Detect which cell encompasses the target text, then output its [x, y] center coordinate. 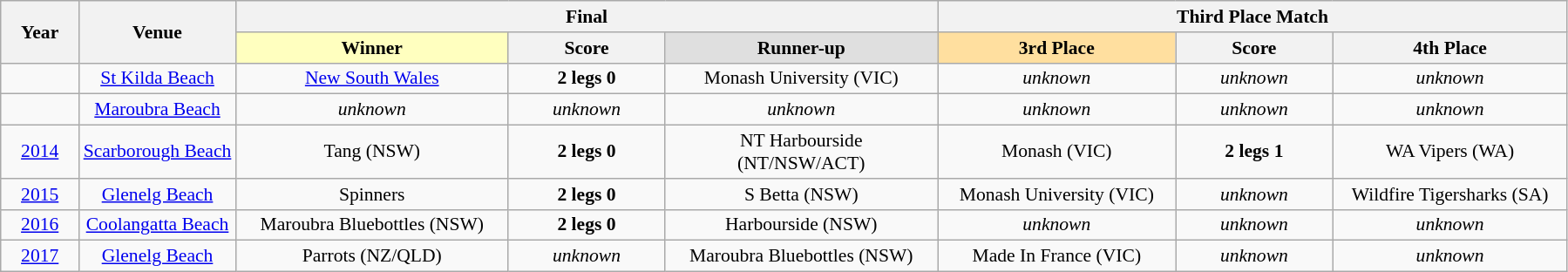
Made In France (VIC) [1056, 256]
Final [586, 17]
4th Place [1450, 48]
Venue [158, 31]
2016 [40, 225]
S Betta (NSW) [802, 194]
Monash (VIC) [1056, 152]
2 legs 1 [1254, 152]
Harbourside (NSW) [802, 225]
WA Vipers (WA) [1450, 152]
Third Place Match [1253, 17]
Wildfire Tigersharks (SA) [1450, 194]
2017 [40, 256]
Spinners [371, 194]
Winner [371, 48]
Tang (NSW) [371, 152]
Year [40, 31]
NT Harbourside(NT/NSW/ACT) [802, 152]
St Kilda Beach [158, 78]
Coolangatta Beach [158, 225]
Maroubra Beach [158, 110]
2015 [40, 194]
3rd Place [1056, 48]
New South Wales [371, 78]
Parrots (NZ/QLD) [371, 256]
2014 [40, 152]
Runner-up [802, 48]
Scarborough Beach [158, 152]
